Capture the cell that displays the provided text and extract its [X, Y] central coordinate. 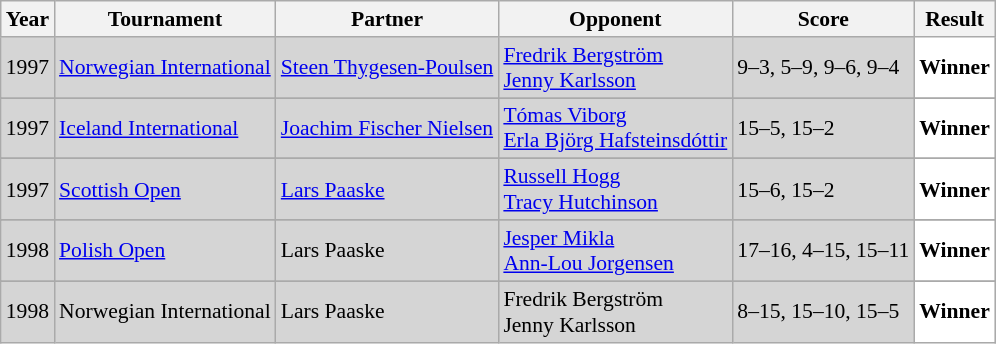
Year [28, 19]
Polish Open [165, 250]
8–15, 15–10, 15–5 [823, 312]
Joachim Fischer Nielsen [388, 128]
Score [823, 19]
Jesper Mikla Ann-Lou Jorgensen [615, 250]
Opponent [615, 19]
Tournament [165, 19]
Russell Hogg Tracy Hutchinson [615, 190]
17–16, 4–15, 15–11 [823, 250]
Tómas Viborg Erla Björg Hafsteinsdóttir [615, 128]
9–3, 5–9, 9–6, 9–4 [823, 68]
15–5, 15–2 [823, 128]
Steen Thygesen-Poulsen [388, 68]
Partner [388, 19]
Scottish Open [165, 190]
Iceland International [165, 128]
Result [954, 19]
15–6, 15–2 [823, 190]
